Search for the cell housing the specified text and yield its (X, Y) center coordinate. 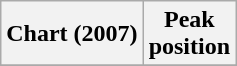
Chart (2007) (72, 34)
Peakposition (189, 34)
